From the cell containing the given text, extract its center point as (x, y) coordinate. 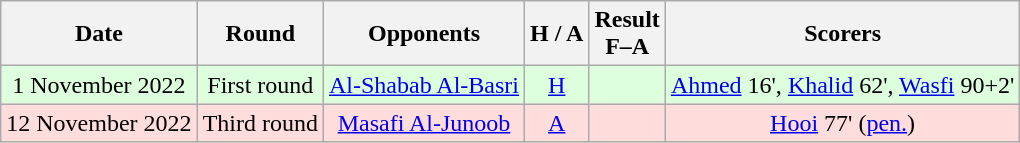
1 November 2022 (99, 85)
ResultF–A (627, 34)
First round (260, 85)
12 November 2022 (99, 123)
H / A (557, 34)
Date (99, 34)
Scorers (842, 34)
Opponents (424, 34)
H (557, 85)
Al-Shabab Al-Basri (424, 85)
Ahmed 16', Khalid 62', Wasfi 90+2' (842, 85)
Third round (260, 123)
A (557, 123)
Round (260, 34)
Hooi 77' (pen.) (842, 123)
Masafi Al-Junoob (424, 123)
